Search for the cell housing the specified text and yield its (X, Y) center coordinate. 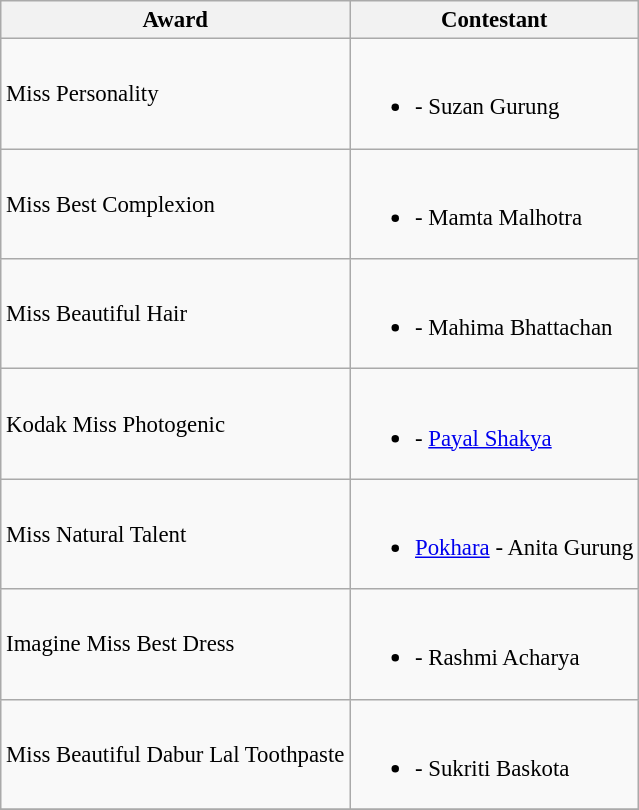
- Rashmi Acharya (494, 644)
- Suzan Gurung (494, 94)
Imagine Miss Best Dress (176, 644)
- Mahima Bhattachan (494, 314)
Contestant (494, 20)
Miss Personality (176, 94)
Miss Best Complexion (176, 204)
- Mamta Malhotra (494, 204)
Award (176, 20)
- Sukriti Baskota (494, 754)
Pokhara - Anita Gurung (494, 534)
Kodak Miss Photogenic (176, 424)
Miss Natural Talent (176, 534)
Miss Beautiful Hair (176, 314)
Miss Beautiful Dabur Lal Toothpaste (176, 754)
- Payal Shakya (494, 424)
